Identify which cell holds the provided text, then report its [X, Y] central coordinate. 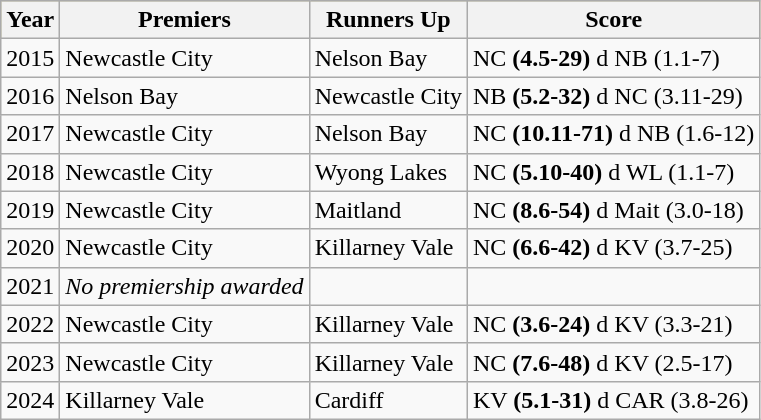
2021 [30, 286]
NB (5.2-32) d NC (3.11-29) [613, 96]
NC (4.5-29) d NB (1.1-7) [613, 58]
No premiership awarded [184, 286]
2017 [30, 134]
NC (5.10-40) d WL (1.1-7) [613, 172]
NC (7.6-48) d KV (2.5-17) [613, 362]
Year [30, 20]
NC (6.6-42) d KV (3.7-25) [613, 248]
2022 [30, 324]
Premiers [184, 20]
NC (8.6-54) d Mait (3.0-18) [613, 210]
NC (10.11-71) d NB (1.6-12) [613, 134]
2023 [30, 362]
2024 [30, 400]
NC (3.6-24) d KV (3.3-21) [613, 324]
Runners Up [388, 20]
Score [613, 20]
2018 [30, 172]
KV (5.1-31) d CAR (3.8-26) [613, 400]
Wyong Lakes [388, 172]
2016 [30, 96]
2019 [30, 210]
Cardiff [388, 400]
2015 [30, 58]
Maitland [388, 210]
2020 [30, 248]
